Pinpoint the cell where the given text exists, returning its (X, Y) midpoint coordinate. 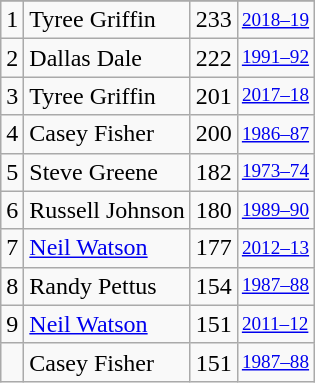
Dallas Dale (107, 58)
Randy Pettus (107, 286)
1989–90 (275, 210)
3 (12, 96)
1986–87 (275, 134)
182 (214, 172)
9 (12, 324)
2017–18 (275, 96)
Russell Johnson (107, 210)
200 (214, 134)
6 (12, 210)
180 (214, 210)
233 (214, 20)
2012–13 (275, 248)
2011–12 (275, 324)
201 (214, 96)
1991–92 (275, 58)
177 (214, 248)
1 (12, 20)
5 (12, 172)
2018–19 (275, 20)
222 (214, 58)
1973–74 (275, 172)
8 (12, 286)
154 (214, 286)
2 (12, 58)
4 (12, 134)
7 (12, 248)
Steve Greene (107, 172)
